Return [X, Y] of the center of cell containing provided text 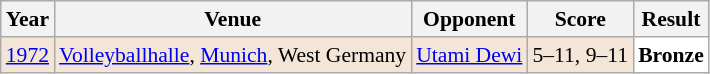
Score [580, 19]
Opponent [469, 19]
Result [671, 19]
Venue [232, 19]
Utami Dewi [469, 55]
Year [28, 19]
Bronze [671, 55]
1972 [28, 55]
5–11, 9–11 [580, 55]
Volleyballhalle, Munich, West Germany [232, 55]
